Identify which cell holds the provided text, then report its [X, Y] central coordinate. 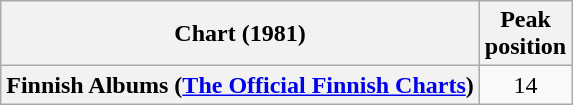
Peakposition [525, 34]
Finnish Albums (The Official Finnish Charts) [240, 85]
14 [525, 85]
Chart (1981) [240, 34]
